From the cell containing the given text, extract its center point as (X, Y) coordinate. 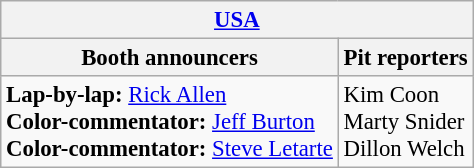
Pit reporters (406, 58)
Booth announcers (170, 58)
USA (237, 20)
Kim CoonMarty SniderDillon Welch (406, 122)
Lap-by-lap: Rick AllenColor-commentator: Jeff BurtonColor-commentator: Steve Letarte (170, 122)
